Find where the given text appears and provide that cell's center as [x, y] coordinate. 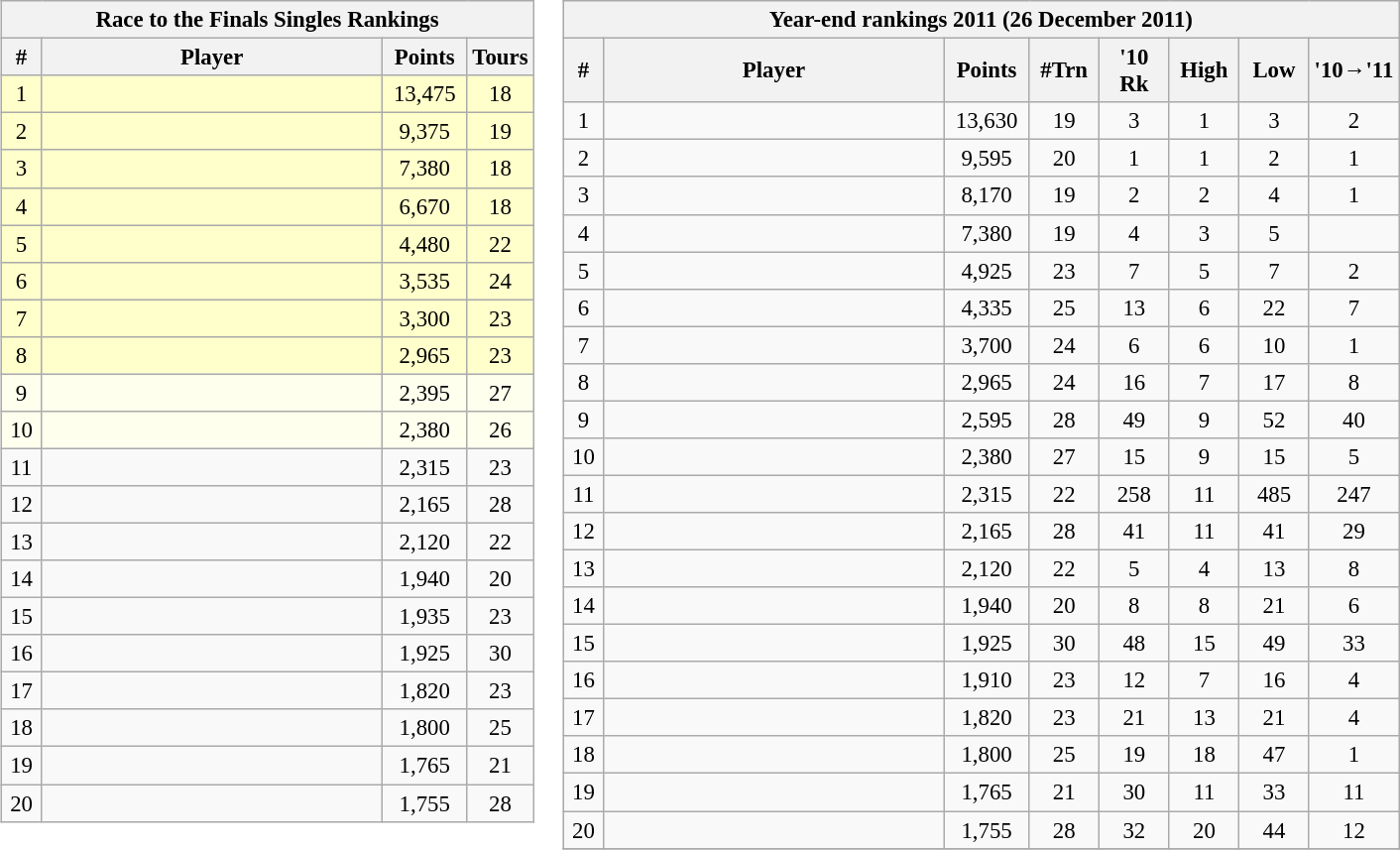
4,335 [987, 307]
247 [1353, 494]
29 [1353, 532]
6,670 [424, 206]
258 [1134, 494]
44 [1275, 830]
13,630 [987, 121]
1,935 [424, 617]
2,395 [424, 393]
8,170 [987, 195]
32 [1134, 830]
1,910 [987, 680]
4,925 [987, 271]
3,700 [987, 345]
Low [1275, 71]
Tours [500, 58]
52 [1275, 420]
9,375 [424, 132]
2,595 [987, 420]
High [1204, 71]
#Trn [1065, 71]
485 [1275, 494]
47 [1275, 755]
'10 Rk [1134, 71]
26 [500, 430]
48 [1134, 644]
9,595 [987, 159]
Year-end rankings 2011 (26 December 2011) [982, 20]
3,535 [424, 281]
3,300 [424, 318]
40 [1353, 420]
'10→'11 [1353, 71]
4,480 [424, 244]
13,475 [424, 94]
Race to the Finals Singles Rankings [268, 20]
